Capture the cell that displays the provided text and extract its [x, y] central coordinate. 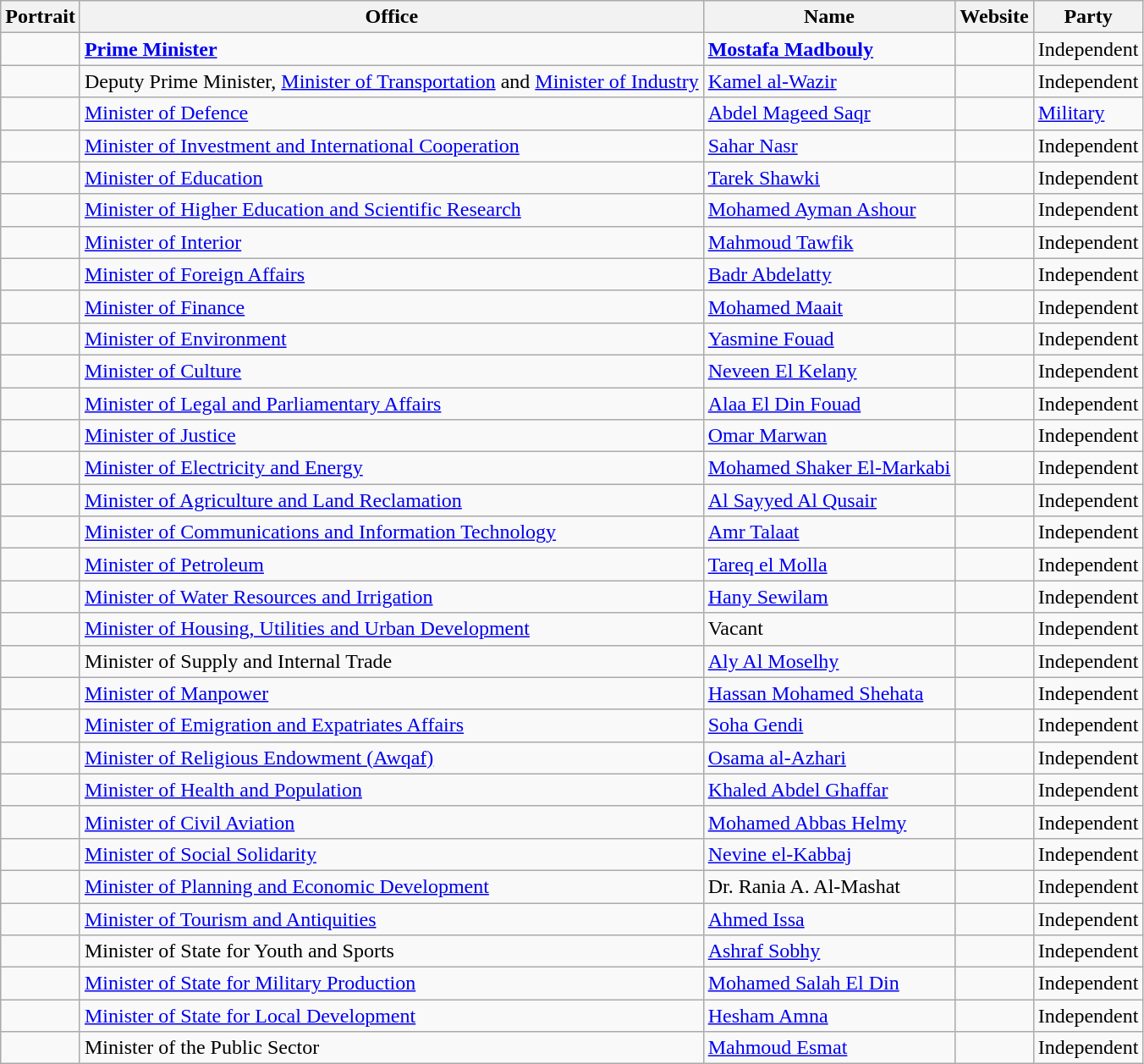
Minister of Petroleum [391, 565]
Mohamed Shaker El-Markabi [829, 468]
Dr. Rania A. Al-Mashat [829, 886]
Mahmoud Esmat [829, 1048]
Minister of Foreign Affairs [391, 274]
Hany Sewilam [829, 597]
Minister of Emigration and Expatriates Affairs [391, 725]
Nevine el-Kabbaj [829, 854]
Deputy Prime Minister, Minister of Transportation and Minister of Industry [391, 81]
Hesham Amna [829, 1016]
Khaled Abdel Ghaffar [829, 790]
Osama al-Azhari [829, 758]
Tarek Shawki [829, 178]
Minister of Health and Population [391, 790]
Minister of Electricity and Energy [391, 468]
Mohamed Abbas Helmy [829, 822]
Minister of State for Local Development [391, 1016]
Aly Al Moselhy [829, 661]
Military [1088, 113]
Ashraf Sobhy [829, 951]
Minister of Civil Aviation [391, 822]
Minister of Agriculture and Land Reclamation [391, 500]
Minister of Supply and Internal Trade [391, 661]
Minister of Tourism and Antiquities [391, 918]
Minister of Investment and International Cooperation [391, 146]
Minister of State for Military Production [391, 984]
Mahmoud Tawfik [829, 242]
Minister of Justice [391, 436]
Prime Minister [391, 49]
Omar Marwan [829, 436]
Mohamed Salah El Din [829, 984]
Tareq el Molla [829, 565]
Minister of Housing, Utilities and Urban Development [391, 629]
Sahar Nasr [829, 146]
Ahmed Issa [829, 918]
Office [391, 17]
Minister of Environment [391, 339]
Vacant [829, 629]
Minister of Planning and Economic Development [391, 886]
Minister of the Public Sector [391, 1048]
Minister of Social Solidarity [391, 854]
Soha Gendi [829, 725]
Mohamed Ayman Ashour [829, 210]
Minister of Defence [391, 113]
Yasmine Fouad [829, 339]
Kamel al-Wazir [829, 81]
Amr Talaat [829, 532]
Name [829, 17]
Badr Abdelatty [829, 274]
Neveen El Kelany [829, 371]
Mostafa Madbouly [829, 49]
Minister of Higher Education and Scientific Research [391, 210]
Abdel Mageed Saqr [829, 113]
Party [1088, 17]
Mohamed Maait [829, 306]
Minister of Manpower [391, 693]
Minister of Interior [391, 242]
Minister of Culture [391, 371]
Hassan Mohamed Shehata [829, 693]
Minister of Finance [391, 306]
Minister of Communications and Information Technology [391, 532]
Website [994, 17]
Minister of Education [391, 178]
Minister of Religious Endowment (Awqaf) [391, 758]
Alaa El Din Fouad [829, 404]
Portrait [41, 17]
Minister of State for Youth and Sports [391, 951]
Al Sayyed Al Qusair [829, 500]
Minister of Legal and Parliamentary Affairs [391, 404]
Minister of Water Resources and Irrigation [391, 597]
